Locate the cell with the specified text and output its [x, y] center coordinate. 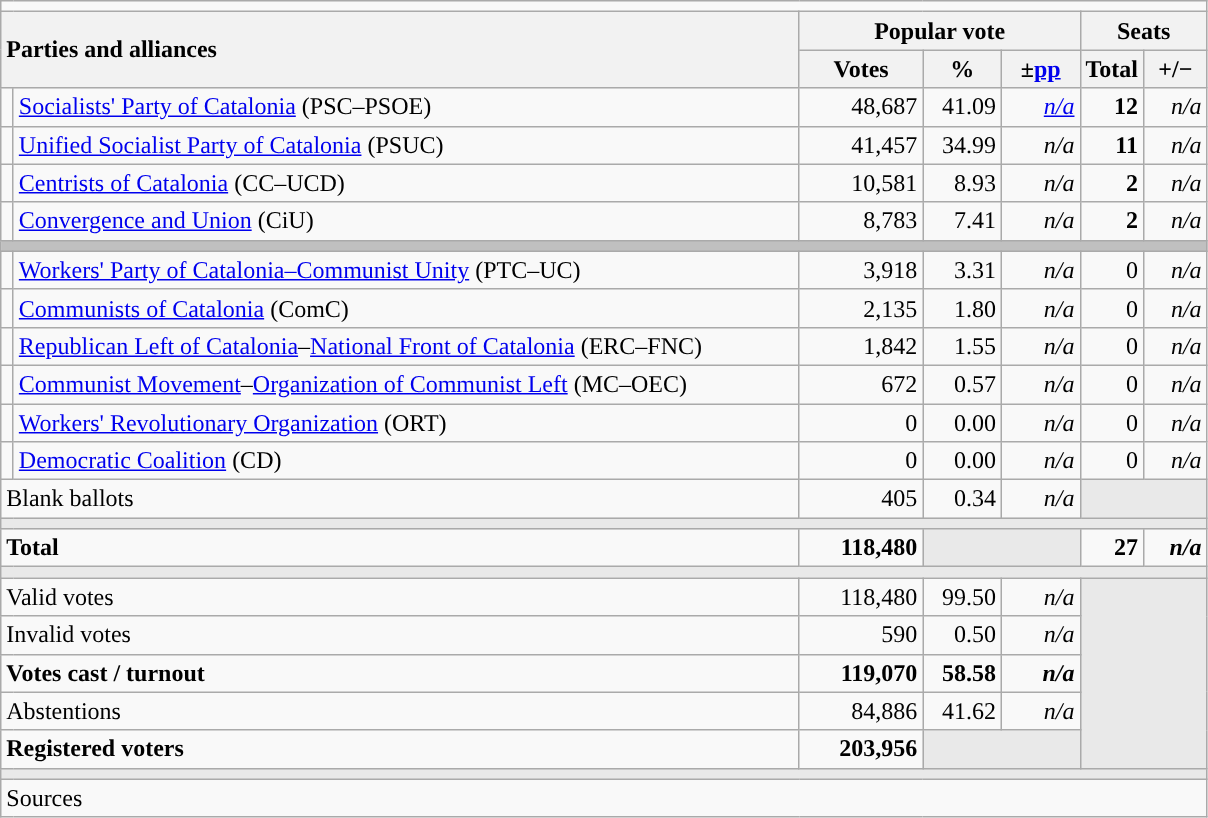
0.34 [962, 499]
Votes cast / turnout [400, 673]
Abstentions [400, 711]
Seats [1144, 31]
41.62 [962, 711]
Workers' Revolutionary Organization (ORT) [406, 423]
84,886 [861, 711]
Centrists of Catalonia (CC–UCD) [406, 183]
Unified Socialist Party of Catalonia (PSUC) [406, 145]
Votes [861, 69]
405 [861, 499]
203,956 [861, 749]
41,457 [861, 145]
Communists of Catalonia (ComC) [406, 308]
27 [1112, 548]
34.99 [962, 145]
590 [861, 635]
Registered voters [400, 749]
Parties and alliances [400, 50]
8.93 [962, 183]
Republican Left of Catalonia–National Front of Catalonia (ERC–FNC) [406, 346]
2,135 [861, 308]
11 [1112, 145]
Invalid votes [400, 635]
Workers' Party of Catalonia–Communist Unity (PTC–UC) [406, 270]
672 [861, 384]
41.09 [962, 107]
8,783 [861, 221]
119,070 [861, 673]
3.31 [962, 270]
Sources [604, 798]
0.50 [962, 635]
1,842 [861, 346]
Democratic Coalition (CD) [406, 461]
Valid votes [400, 597]
0.57 [962, 384]
Communist Movement–Organization of Communist Left (MC–OEC) [406, 384]
1.80 [962, 308]
10,581 [861, 183]
Blank ballots [400, 499]
Convergence and Union (CiU) [406, 221]
3,918 [861, 270]
1.55 [962, 346]
7.41 [962, 221]
58.58 [962, 673]
48,687 [861, 107]
±pp [1040, 69]
Socialists' Party of Catalonia (PSC–PSOE) [406, 107]
% [962, 69]
12 [1112, 107]
99.50 [962, 597]
+/− [1176, 69]
Popular vote [940, 31]
